Return the (X, Y) coordinate for the center point of the cell that contains the specified text.  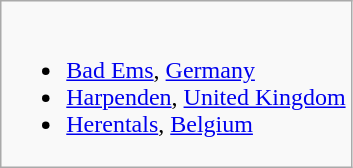
Bad Ems, Germany Harpenden, United Kingdom Herentals, Belgium (176, 84)
